For the text-containing cell, return its midpoint in (x, y) coordinate format. 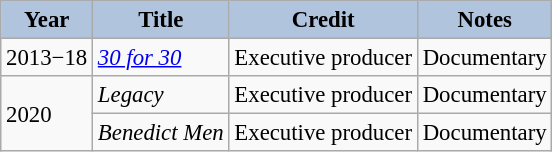
Credit (323, 20)
Notes (484, 20)
30 for 30 (161, 58)
Legacy (161, 95)
2013−18 (47, 58)
Benedict Men (161, 133)
2020 (47, 114)
Title (161, 20)
Year (47, 20)
